Return the (x, y) coordinate for the center point of the cell that contains the specified text.  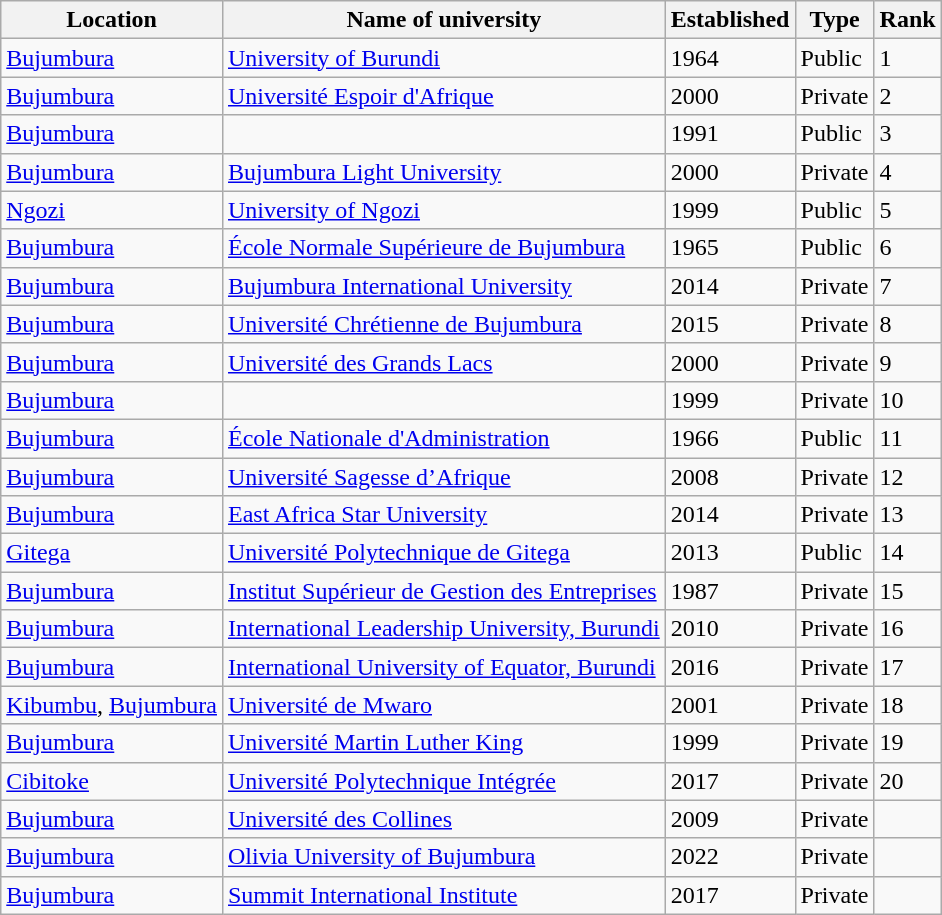
1964 (730, 58)
7 (908, 286)
17 (908, 667)
Université Martin Luther King (444, 743)
Ngozi (112, 210)
9 (908, 362)
Université Sagesse d’Afrique (444, 477)
10 (908, 400)
Institut Supérieur de Gestion des Entreprises (444, 591)
15 (908, 591)
2022 (730, 857)
Rank (908, 20)
2010 (730, 629)
1966 (730, 438)
2015 (730, 324)
6 (908, 248)
1965 (730, 248)
2008 (730, 477)
5 (908, 210)
12 (908, 477)
1991 (730, 134)
Université de Mwaro (444, 705)
2009 (730, 819)
École Nationale d'Administration (444, 438)
Gitega (112, 553)
18 (908, 705)
3 (908, 134)
8 (908, 324)
1 (908, 58)
East Africa Star University (444, 515)
Université Polytechnique Intégrée (444, 781)
2013 (730, 553)
University of Ngozi (444, 210)
Bujumbura International University (444, 286)
University of Burundi (444, 58)
2 (908, 96)
Summit International Institute (444, 895)
Université des Grands Lacs (444, 362)
11 (908, 438)
École Normale Supérieure de Bujumbura (444, 248)
2001 (730, 705)
2016 (730, 667)
Bujumbura Light University (444, 172)
Kibumbu, Bujumbura (112, 705)
Université Chrétienne de Bujumbura (444, 324)
Université des Collines (444, 819)
19 (908, 743)
14 (908, 553)
4 (908, 172)
International Leadership University, Burundi (444, 629)
16 (908, 629)
Cibitoke (112, 781)
Established (730, 20)
Type (834, 20)
13 (908, 515)
Université Polytechnique de Gitega (444, 553)
Location (112, 20)
20 (908, 781)
Université Espoir d'Afrique (444, 96)
International University of Equator, Burundi (444, 667)
1987 (730, 591)
Name of university (444, 20)
Olivia University of Bujumbura (444, 857)
